For the text-containing cell, return its midpoint in [x, y] coordinate format. 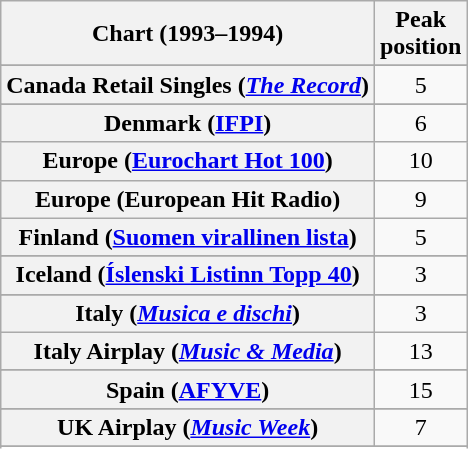
Denmark (IFPI) [188, 123]
Europe (European Hit Radio) [188, 199]
Italy (Musica e dischi) [188, 313]
Europe (Eurochart Hot 100) [188, 161]
Italy Airplay (Music & Media) [188, 351]
Finland (Suomen virallinen lista) [188, 237]
Peakposition [420, 34]
Spain (AFYVE) [188, 389]
Chart (1993–1994) [188, 34]
10 [420, 161]
9 [420, 199]
Iceland (Íslenski Listinn Topp 40) [188, 275]
7 [420, 427]
UK Airplay (Music Week) [188, 427]
15 [420, 389]
6 [420, 123]
13 [420, 351]
Canada Retail Singles (The Record) [188, 85]
